Find where the given text appears and provide that cell's center as [X, Y] coordinate. 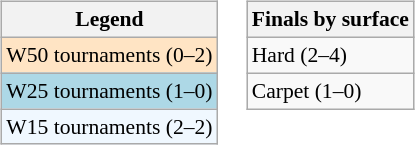
Hard (2–4) [330, 55]
W15 tournaments (2–2) [109, 127]
Carpet (1–0) [330, 91]
W50 tournaments (0–2) [109, 55]
Legend [109, 20]
W25 tournaments (1–0) [109, 91]
Finals by surface [330, 20]
